From the cell containing the given text, extract its center point as [X, Y] coordinate. 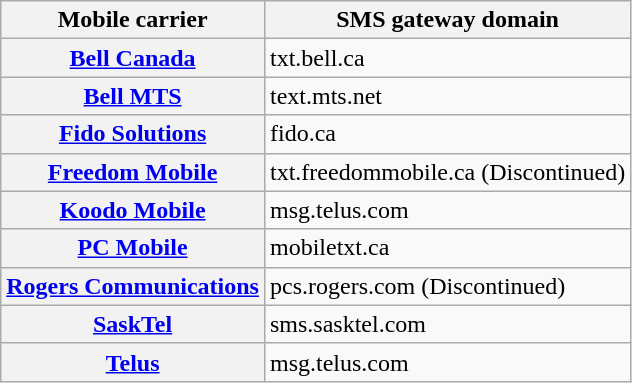
mobiletxt.ca [447, 248]
Koodo Mobile [133, 210]
sms.sasktel.com [447, 324]
txt.bell.ca [447, 58]
text.mts.net [447, 96]
SaskTel [133, 324]
PC Mobile [133, 248]
Mobile carrier [133, 20]
Bell Canada [133, 58]
SMS gateway domain [447, 20]
pcs.rogers.com (Discontinued) [447, 286]
txt.freedommobile.ca (Discontinued) [447, 172]
Rogers Communications [133, 286]
Freedom Mobile [133, 172]
fido.ca [447, 134]
Telus [133, 362]
Bell MTS [133, 96]
Fido Solutions [133, 134]
